Scan for the cell matching the given text and deliver its (X, Y) coordinate at center. 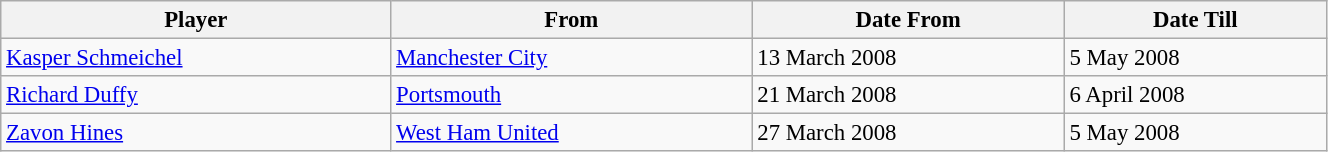
27 March 2008 (908, 133)
21 March 2008 (908, 95)
From (572, 20)
Date Till (1195, 20)
Portsmouth (572, 95)
6 April 2008 (1195, 95)
West Ham United (572, 133)
Manchester City (572, 58)
Date From (908, 20)
Kasper Schmeichel (196, 58)
Player (196, 20)
Richard Duffy (196, 95)
Zavon Hines (196, 133)
13 March 2008 (908, 58)
